Find where the given text appears and provide that cell's center as [X, Y] coordinate. 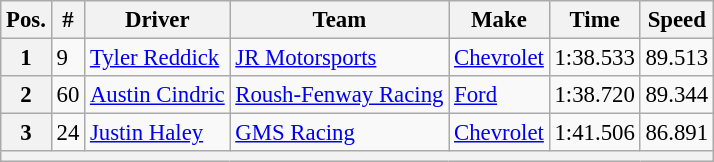
Ford [499, 95]
Roush-Fenway Racing [340, 95]
1:38.533 [594, 58]
Team [340, 20]
1:38.720 [594, 95]
60 [68, 95]
1 [26, 58]
Time [594, 20]
GMS Racing [340, 133]
89.344 [676, 95]
Justin Haley [158, 133]
JR Motorsports [340, 58]
Driver [158, 20]
89.513 [676, 58]
Pos. [26, 20]
86.891 [676, 133]
2 [26, 95]
24 [68, 133]
3 [26, 133]
Speed [676, 20]
Austin Cindric [158, 95]
# [68, 20]
1:41.506 [594, 133]
9 [68, 58]
Make [499, 20]
Tyler Reddick [158, 58]
